Output the [x, y] coordinate of the center of the cell containing the given text.  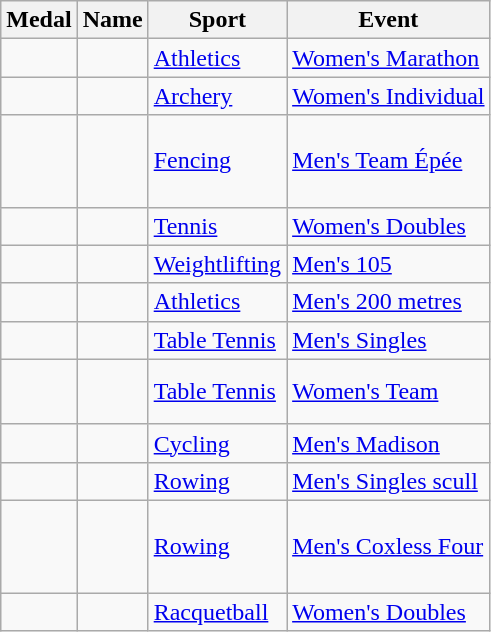
Men's 200 metres [388, 302]
Men's Coxless Four [388, 546]
Name [112, 20]
Men's Madison [388, 443]
Sport [217, 20]
Medal [39, 20]
Women's Team [388, 392]
Women's Individual [388, 96]
Archery [217, 96]
Women's Marathon [388, 58]
Men's 105 [388, 264]
Cycling [217, 443]
Weightlifting [217, 264]
Men's Singles [388, 340]
Fencing [217, 161]
Men's Team Épée [388, 161]
Men's Singles scull [388, 481]
Tennis [217, 226]
Racquetball [217, 611]
Event [388, 20]
